Return the [X, Y] coordinate for the center point of the cell that contains the specified text.  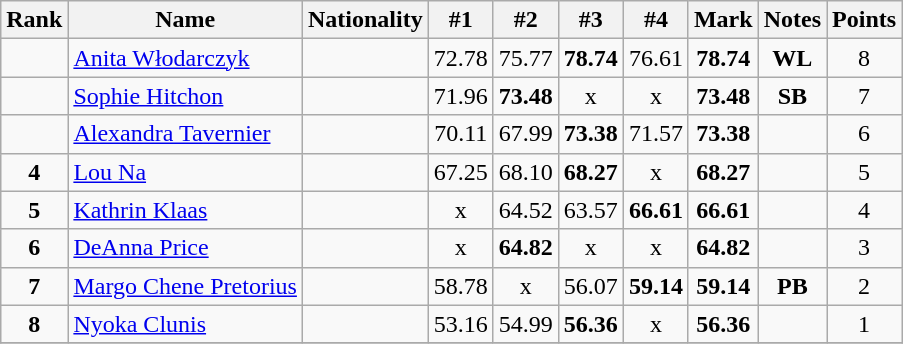
67.25 [460, 172]
70.11 [460, 134]
72.78 [460, 58]
56.07 [590, 286]
Kathrin Klaas [186, 210]
71.96 [460, 96]
Mark [723, 20]
Notes [792, 20]
63.57 [590, 210]
Anita Włodarczyk [186, 58]
54.99 [526, 324]
75.77 [526, 58]
67.99 [526, 134]
Sophie Hitchon [186, 96]
Margo Chene Pretorius [186, 286]
Nyoka Clunis [186, 324]
Name [186, 20]
Lou Na [186, 172]
53.16 [460, 324]
64.52 [526, 210]
3 [864, 248]
#4 [656, 20]
58.78 [460, 286]
#1 [460, 20]
#2 [526, 20]
SB [792, 96]
1 [864, 324]
2 [864, 286]
Points [864, 20]
DeAnna Price [186, 248]
PB [792, 286]
Alexandra Tavernier [186, 134]
71.57 [656, 134]
#3 [590, 20]
68.10 [526, 172]
WL [792, 58]
Rank [34, 20]
76.61 [656, 58]
Nationality [365, 20]
